Scan for the cell matching the given text and deliver its (X, Y) coordinate at center. 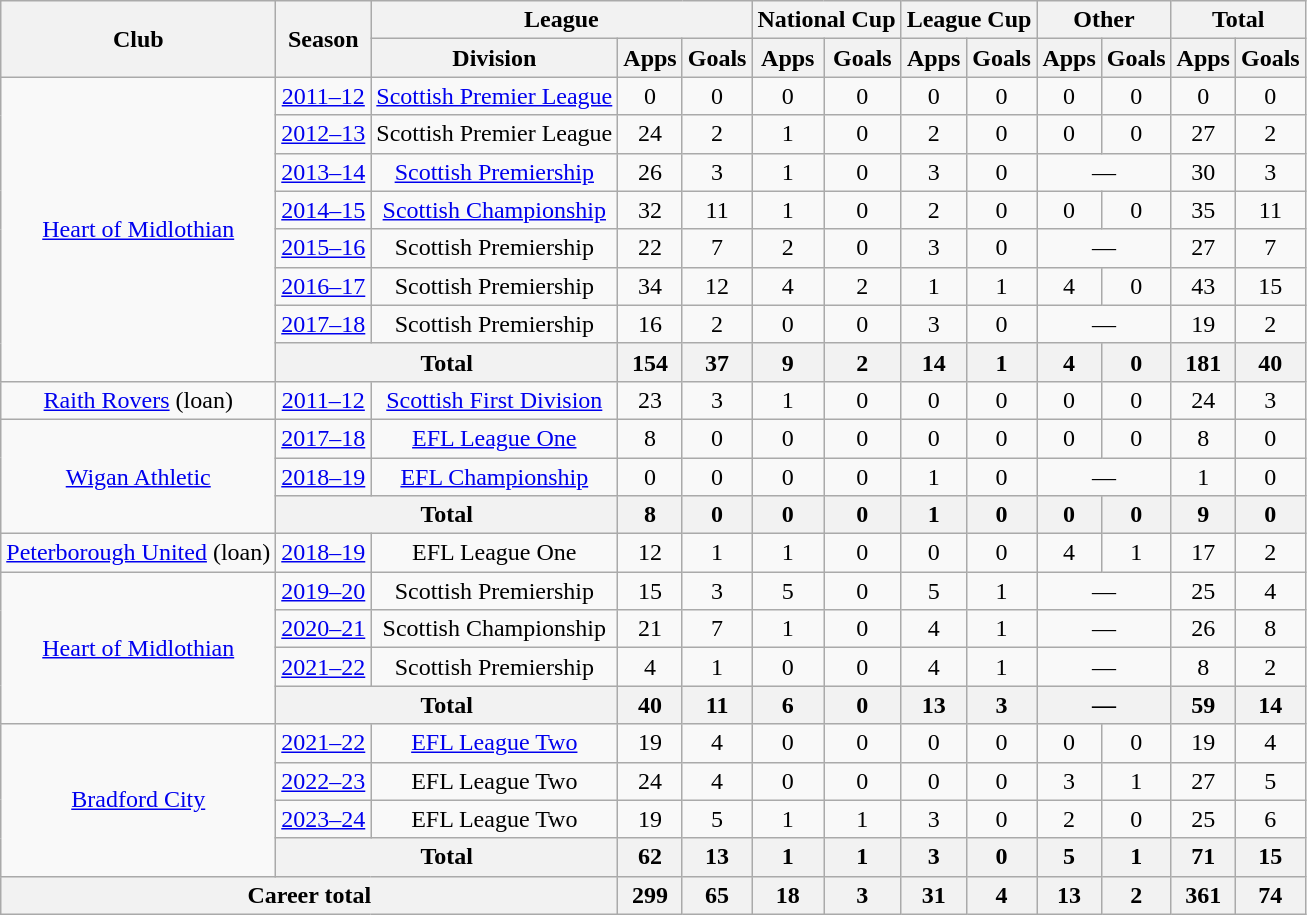
Peterborough United (loan) (138, 553)
2014–15 (324, 210)
65 (717, 895)
35 (1203, 210)
Other (1104, 20)
Scottish First Division (494, 400)
Season (324, 39)
17 (1203, 553)
2019–20 (324, 591)
National Cup (826, 20)
2022–23 (324, 781)
Bradford City (138, 800)
2020–21 (324, 629)
71 (1203, 857)
2023–24 (324, 819)
43 (1203, 286)
League Cup (969, 20)
34 (650, 286)
299 (650, 895)
Raith Rovers (loan) (138, 400)
23 (650, 400)
2012–13 (324, 134)
154 (650, 362)
16 (650, 324)
181 (1203, 362)
18 (788, 895)
361 (1203, 895)
31 (934, 895)
21 (650, 629)
League (562, 20)
74 (1270, 895)
2015–16 (324, 248)
Career total (310, 895)
2013–14 (324, 172)
Wigan Athletic (138, 476)
59 (1203, 705)
37 (717, 362)
2016–17 (324, 286)
30 (1203, 172)
Division (494, 58)
32 (650, 210)
EFL Championship (494, 477)
62 (650, 857)
22 (650, 248)
Club (138, 39)
